Search for the cell housing the specified text and yield its (X, Y) center coordinate. 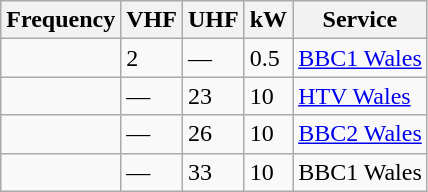
Service (360, 20)
Frequency (61, 20)
26 (213, 134)
HTV Wales (360, 96)
0.5 (268, 58)
23 (213, 96)
UHF (213, 20)
BBC2 Wales (360, 134)
VHF (152, 20)
33 (213, 172)
2 (152, 58)
kW (268, 20)
